Capture the cell that displays the provided text and extract its (x, y) central coordinate. 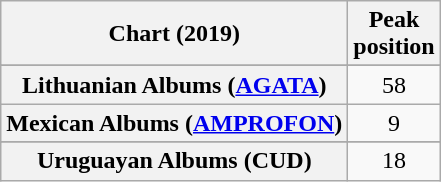
58 (394, 85)
Lithuanian Albums (AGATA) (174, 85)
Peakposition (394, 34)
Mexican Albums (AMPROFON) (174, 123)
Uruguayan Albums (CUD) (174, 161)
9 (394, 123)
Chart (2019) (174, 34)
18 (394, 161)
